From the cell containing the given text, extract its center point as [x, y] coordinate. 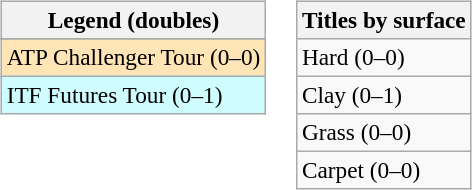
ATP Challenger Tour (0–0) [133, 57]
Legend (doubles) [133, 20]
Clay (0–1) [384, 95]
Grass (0–0) [384, 133]
ITF Futures Tour (0–1) [133, 95]
Titles by surface [384, 20]
Carpet (0–0) [384, 171]
Hard (0–0) [384, 57]
